Capture the cell that displays the provided text and extract its (X, Y) central coordinate. 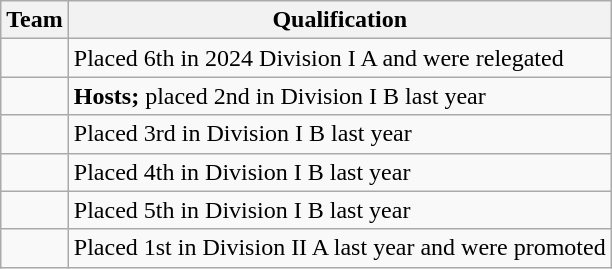
Placed 6th in 2024 Division I A and were relegated (340, 58)
Qualification (340, 20)
Hosts; placed 2nd in Division I B last year (340, 96)
Placed 4th in Division I B last year (340, 172)
Placed 3rd in Division I B last year (340, 134)
Team (35, 20)
Placed 5th in Division I B last year (340, 210)
Placed 1st in Division II A last year and were promoted (340, 248)
